Return [x, y] of the center of cell containing provided text 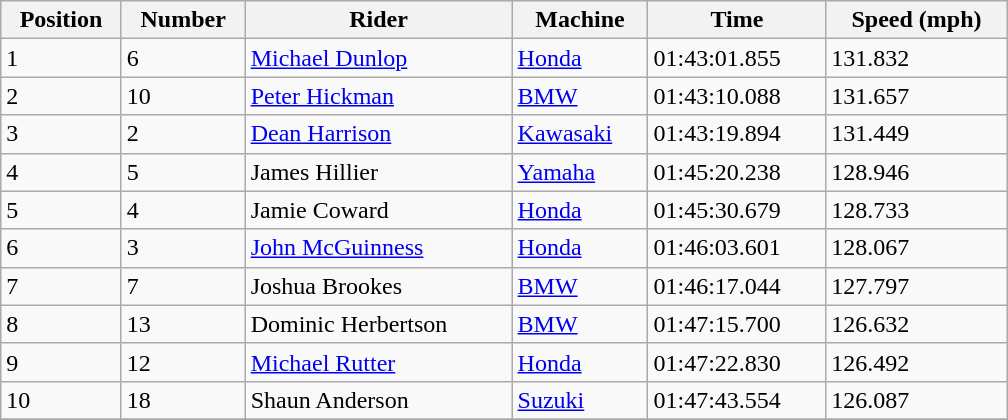
1 [61, 58]
131.657 [916, 96]
8 [61, 324]
Michael Dunlop [378, 58]
01:47:22.830 [737, 362]
126.087 [916, 400]
Joshua Brookes [378, 286]
Dominic Herbertson [378, 324]
12 [183, 362]
01:45:30.679 [737, 210]
01:43:01.855 [737, 58]
128.067 [916, 248]
Dean Harrison [378, 134]
128.946 [916, 172]
18 [183, 400]
13 [183, 324]
01:46:03.601 [737, 248]
Time [737, 20]
127.797 [916, 286]
Position [61, 20]
01:46:17.044 [737, 286]
James Hillier [378, 172]
Suzuki [580, 400]
131.449 [916, 134]
Yamaha [580, 172]
9 [61, 362]
01:47:43.554 [737, 400]
Rider [378, 20]
Machine [580, 20]
01:43:19.894 [737, 134]
Michael Rutter [378, 362]
126.492 [916, 362]
126.632 [916, 324]
John McGuinness [378, 248]
128.733 [916, 210]
Peter Hickman [378, 96]
Number [183, 20]
Jamie Coward [378, 210]
Speed (mph) [916, 20]
01:45:20.238 [737, 172]
131.832 [916, 58]
01:47:15.700 [737, 324]
Shaun Anderson [378, 400]
01:43:10.088 [737, 96]
Kawasaki [580, 134]
